Determine the (X, Y) coordinate at the center of the cell enclosing the given text.  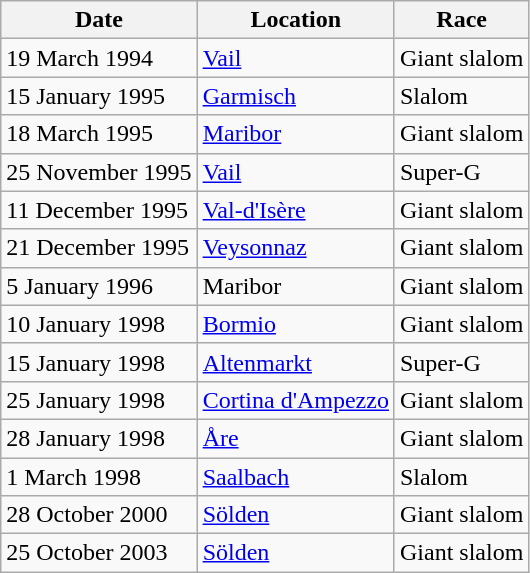
Garmisch (296, 96)
25 January 1998 (99, 400)
19 March 1994 (99, 58)
28 October 2000 (99, 515)
5 January 1996 (99, 286)
25 November 1995 (99, 172)
18 March 1995 (99, 134)
Altenmarkt (296, 362)
Cortina d'Ampezzo (296, 400)
25 October 2003 (99, 553)
15 January 1998 (99, 362)
Bormio (296, 324)
Date (99, 20)
Saalbach (296, 477)
10 January 1998 (99, 324)
Race (461, 20)
Åre (296, 438)
21 December 1995 (99, 248)
Val-d'Isère (296, 210)
11 December 1995 (99, 210)
15 January 1995 (99, 96)
1 March 1998 (99, 477)
Location (296, 20)
Veysonnaz (296, 248)
28 January 1998 (99, 438)
